Provide the (x, y) coordinate of the cell's center where the given text is located.  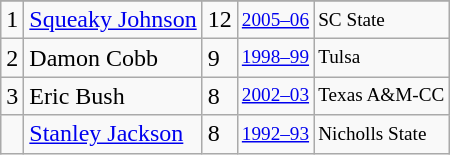
Tulsa (382, 58)
SC State (382, 20)
2 (12, 58)
Texas A&M-CC (382, 96)
12 (220, 20)
Squeaky Johnson (113, 20)
2002–03 (275, 96)
2005–06 (275, 20)
Stanley Jackson (113, 134)
1998–99 (275, 58)
Nicholls State (382, 134)
Damon Cobb (113, 58)
1 (12, 20)
Eric Bush (113, 96)
9 (220, 58)
3 (12, 96)
1992–93 (275, 134)
